Identify which cell holds the provided text, then report its (x, y) central coordinate. 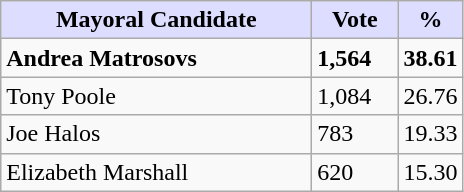
783 (355, 134)
26.76 (430, 96)
15.30 (430, 172)
620 (355, 172)
1,084 (355, 96)
Mayoral Candidate (156, 20)
Vote (355, 20)
Tony Poole (156, 96)
1,564 (355, 58)
Andrea Matrosovs (156, 58)
% (430, 20)
19.33 (430, 134)
38.61 (430, 58)
Elizabeth Marshall (156, 172)
Joe Halos (156, 134)
